Return [x, y] of the center of cell containing provided text 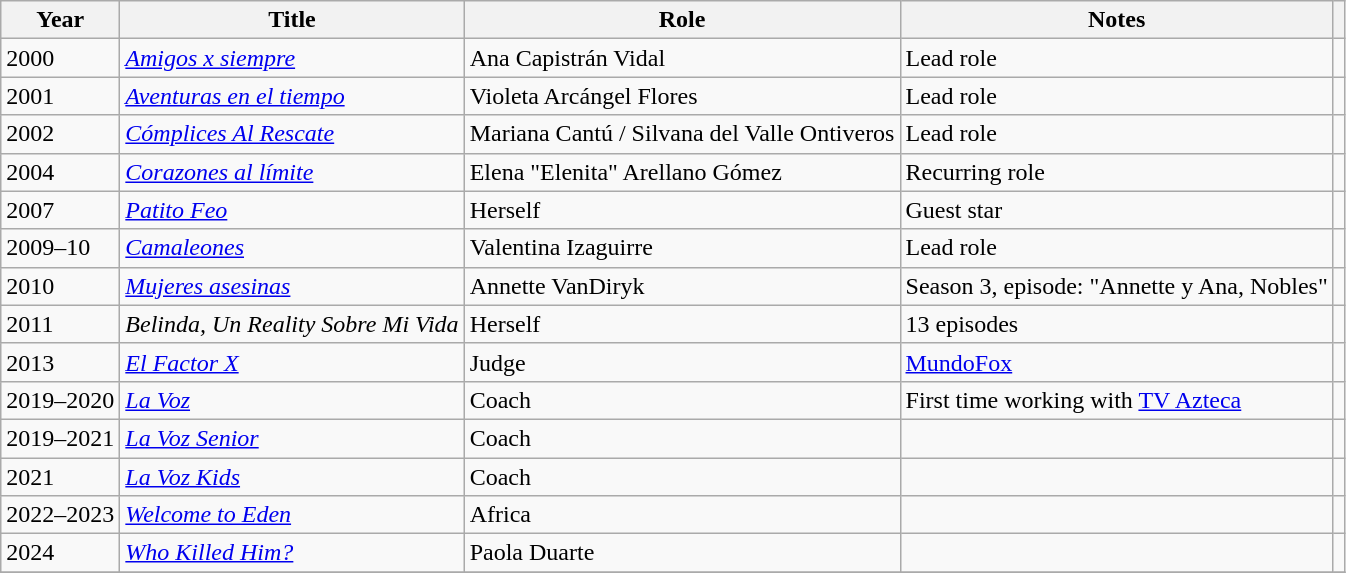
2007 [60, 210]
2009–10 [60, 248]
Belinda, Un Reality Sobre Mi Vida [292, 324]
Camaleones [292, 248]
Role [682, 20]
Year [60, 20]
Valentina Izaguirre [682, 248]
Guest star [1116, 210]
2011 [60, 324]
2010 [60, 286]
Aventuras en el tiempo [292, 96]
Title [292, 20]
Season 3, episode: "Annette y Ana, Nobles" [1116, 286]
Cómplices Al Rescate [292, 134]
El Factor X [292, 362]
Annette VanDiryk [682, 286]
First time working with TV Azteca [1116, 400]
Corazones al límite [292, 172]
2001 [60, 96]
2002 [60, 134]
Africa [682, 515]
Elena "Elenita" Arellano Gómez [682, 172]
Amigos x siempre [292, 58]
2004 [60, 172]
2024 [60, 553]
2019–2021 [60, 438]
Ana Capistrán Vidal [682, 58]
Judge [682, 362]
Violeta Arcángel Flores [682, 96]
Recurring role [1116, 172]
Notes [1116, 20]
La Voz [292, 400]
2021 [60, 477]
2019–2020 [60, 400]
2013 [60, 362]
2022–2023 [60, 515]
La Voz Senior [292, 438]
Mariana Cantú / Silvana del Valle Ontiveros [682, 134]
Mujeres asesinas [292, 286]
13 episodes [1116, 324]
MundoFox [1116, 362]
Patito Feo [292, 210]
Who Killed Him? [292, 553]
2000 [60, 58]
Paola Duarte [682, 553]
La Voz Kids [292, 477]
Welcome to Eden [292, 515]
